Locate the cell with the specified text and output its [X, Y] center coordinate. 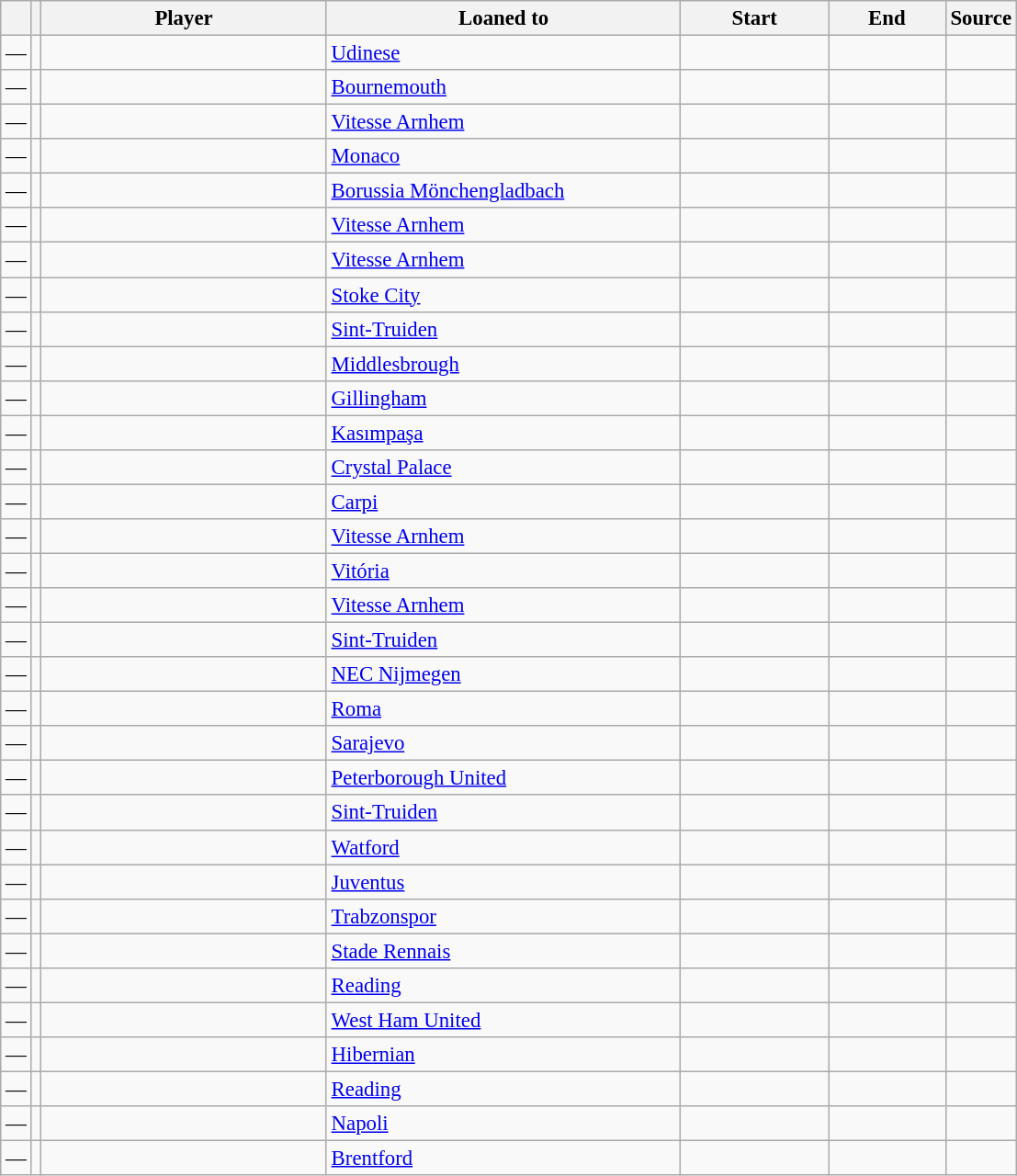
Roma [503, 709]
Gillingham [503, 398]
Napoli [503, 1124]
NEC Nijmegen [503, 674]
Stoke City [503, 295]
Juventus [503, 882]
Player [184, 18]
Monaco [503, 156]
Stade Rennais [503, 951]
Sarajevo [503, 743]
Trabzonspor [503, 916]
Source [981, 18]
Peterborough United [503, 778]
Udinese [503, 53]
Borussia Mönchengladbach [503, 191]
Middlesbrough [503, 364]
Crystal Palace [503, 468]
Brentford [503, 1159]
Start [755, 18]
Kasımpaşa [503, 433]
End [887, 18]
Vitória [503, 571]
Watford [503, 847]
Hibernian [503, 1055]
Carpi [503, 502]
Bournemouth [503, 87]
Loaned to [503, 18]
West Ham United [503, 1020]
